From the cell containing the given text, extract its center point as (X, Y) coordinate. 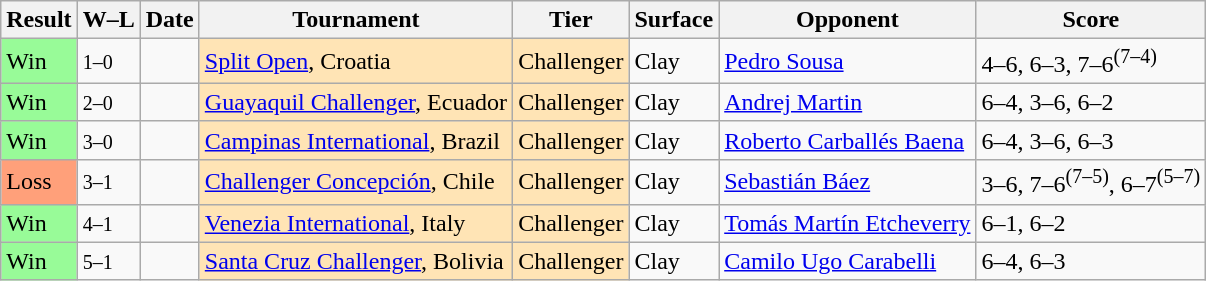
Score (1091, 20)
Guayaquil Challenger, Ecuador (356, 102)
W–L (108, 20)
Andrej Martin (848, 102)
Pedro Sousa (848, 62)
Tournament (356, 20)
3–1 (108, 182)
Opponent (848, 20)
Camilo Ugo Carabelli (848, 261)
6–4, 6–3 (1091, 261)
5–1 (108, 261)
Result (39, 20)
Loss (39, 182)
Challenger Concepción, Chile (356, 182)
6–4, 3–6, 6–3 (1091, 140)
Surface (674, 20)
4–6, 6–3, 7–6(7–4) (1091, 62)
Venezia International, Italy (356, 223)
Santa Cruz Challenger, Bolivia (356, 261)
Campinas International, Brazil (356, 140)
1–0 (108, 62)
2–0 (108, 102)
4–1 (108, 223)
Tomás Martín Etcheverry (848, 223)
3–6, 7–6(7–5), 6–7(5–7) (1091, 182)
Sebastián Báez (848, 182)
3–0 (108, 140)
Tier (571, 20)
6–1, 6–2 (1091, 223)
6–4, 3–6, 6–2 (1091, 102)
Date (170, 20)
Split Open, Croatia (356, 62)
Roberto Carballés Baena (848, 140)
